Search for the cell housing the specified text and yield its (X, Y) center coordinate. 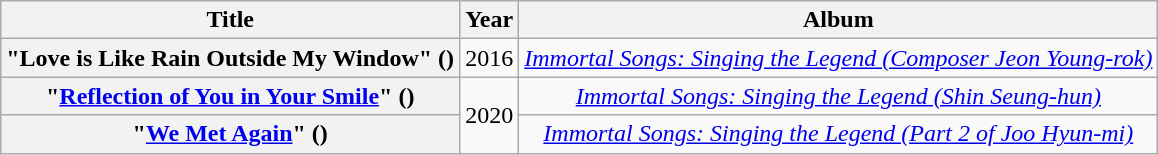
Album (838, 20)
Immortal Songs: Singing the Legend (Shin Seung-hun) (838, 96)
"We Met Again" () (230, 134)
Immortal Songs: Singing the Legend (Composer Jeon Young-rok) (838, 58)
"Reflection of You in Your Smile" () (230, 96)
Title (230, 20)
2020 (490, 115)
"Love is Like Rain Outside My Window" () (230, 58)
2016 (490, 58)
Immortal Songs: Singing the Legend (Part 2 of Joo Hyun-mi) (838, 134)
Year (490, 20)
